Provide the [X, Y] coordinate of the cell's center where the given text is located.  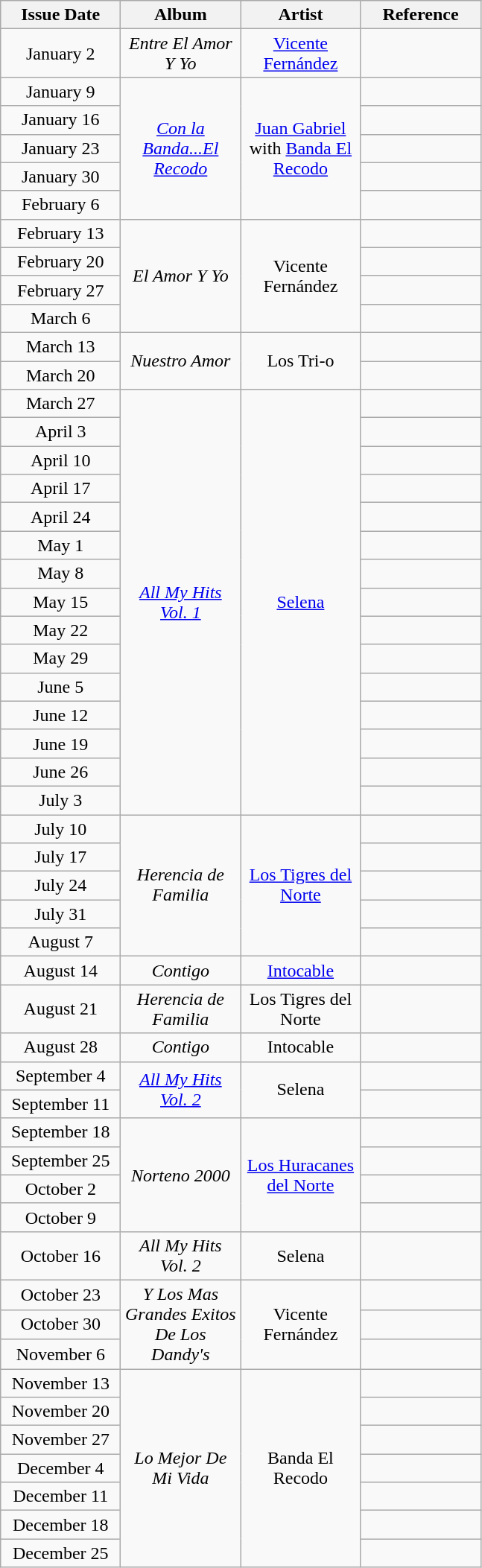
November 6 [61, 1354]
November 13 [61, 1383]
July 24 [61, 886]
April 17 [61, 489]
June 19 [61, 743]
December 11 [61, 1496]
Issue Date [61, 15]
December 25 [61, 1553]
February 27 [61, 290]
December 18 [61, 1525]
Entre El Amor Y Yo [180, 54]
November 20 [61, 1412]
Los Huracanes del Norte [301, 1175]
January 30 [61, 177]
July 17 [61, 857]
January 23 [61, 148]
May 22 [61, 630]
October 23 [61, 1295]
January 2 [61, 54]
Banda El Recodo [301, 1468]
March 13 [61, 346]
June 12 [61, 715]
June 26 [61, 772]
July 3 [61, 800]
August 21 [61, 1009]
August 7 [61, 942]
July 31 [61, 914]
May 15 [61, 602]
El Amor Y Yo [180, 276]
December 4 [61, 1468]
Nuestro Amor [180, 361]
February 20 [61, 261]
February 6 [61, 205]
October 9 [61, 1217]
Album [180, 15]
January 16 [61, 120]
September 18 [61, 1132]
October 16 [61, 1256]
Los Tri-o [301, 361]
January 9 [61, 92]
Norteno 2000 [180, 1175]
February 13 [61, 233]
April 3 [61, 432]
May 8 [61, 574]
Artist [301, 15]
July 10 [61, 829]
March 20 [61, 375]
All My Hits Vol. 1 [180, 602]
June 5 [61, 687]
March 27 [61, 404]
September 25 [61, 1161]
March 6 [61, 318]
Y Los Mas Grandes Exitos De Los Dandy's [180, 1324]
May 1 [61, 545]
Con la Banda...El Recodo [180, 148]
April 10 [61, 460]
August 14 [61, 971]
September 4 [61, 1076]
August 28 [61, 1047]
October 30 [61, 1324]
September 11 [61, 1104]
Juan Gabriel with Banda El Recodo [301, 148]
October 2 [61, 1189]
November 27 [61, 1440]
Reference [420, 15]
April 24 [61, 517]
Lo Mejor De Mi Vida [180, 1468]
May 29 [61, 658]
